Search for the cell housing the specified text and yield its [x, y] center coordinate. 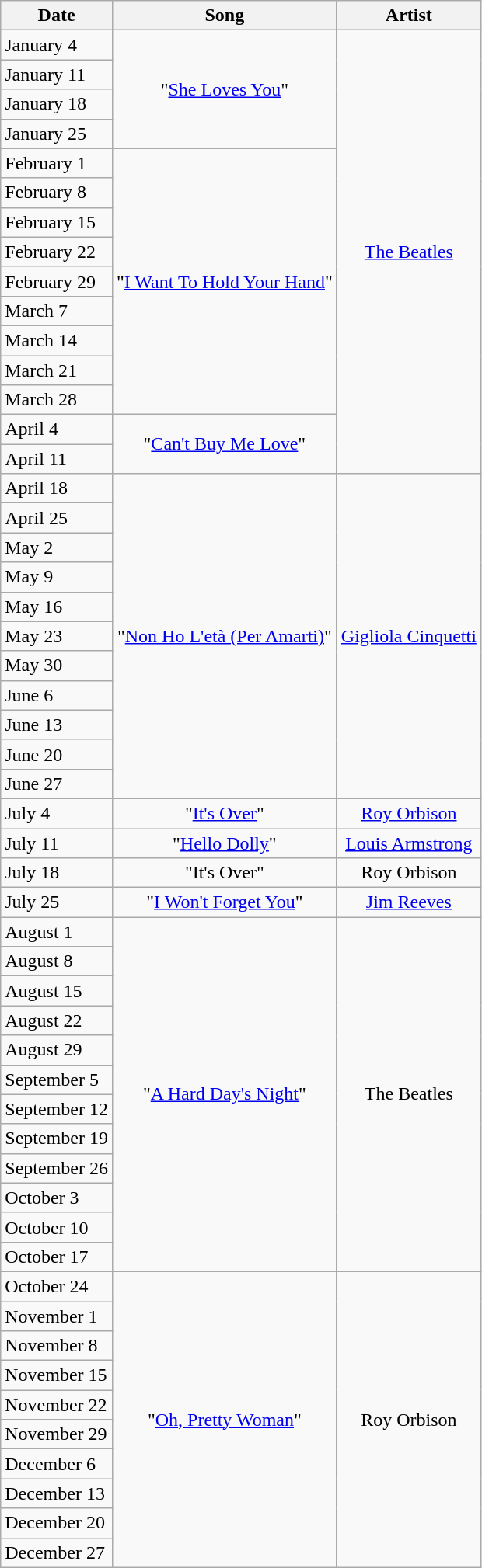
February 15 [57, 222]
August 1 [57, 932]
August 8 [57, 961]
July 18 [57, 873]
August 29 [57, 1050]
November 1 [57, 1316]
March 21 [57, 370]
August 22 [57, 1020]
September 5 [57, 1080]
December 6 [57, 1464]
May 2 [57, 548]
November 8 [57, 1346]
February 22 [57, 252]
July 4 [57, 813]
Jim Reeves [409, 902]
January 4 [57, 45]
December 13 [57, 1493]
February 1 [57, 163]
August 15 [57, 991]
May 23 [57, 636]
November 22 [57, 1405]
July 25 [57, 902]
"Oh, Pretty Woman" [224, 1420]
March 7 [57, 311]
February 8 [57, 193]
"A Hard Day's Night" [224, 1095]
January 18 [57, 104]
"I Won't Forget You" [224, 902]
March 14 [57, 340]
Date [57, 16]
June 6 [57, 695]
September 12 [57, 1109]
April 4 [57, 429]
April 18 [57, 488]
December 27 [57, 1552]
May 16 [57, 607]
October 3 [57, 1198]
January 11 [57, 75]
Song [224, 16]
September 26 [57, 1168]
October 24 [57, 1286]
October 17 [57, 1257]
June 13 [57, 725]
Artist [409, 16]
February 29 [57, 281]
January 25 [57, 134]
November 15 [57, 1375]
"Hello Dolly" [224, 843]
June 20 [57, 754]
Gigliola Cinquetti [409, 637]
April 11 [57, 459]
September 19 [57, 1139]
March 28 [57, 400]
June 27 [57, 784]
July 11 [57, 843]
"I Want To Hold Your Hand" [224, 281]
May 30 [57, 666]
"She Loves You" [224, 89]
May 9 [57, 577]
"Non Ho L'età (Per Amarti)" [224, 637]
April 25 [57, 518]
Louis Armstrong [409, 843]
December 20 [57, 1523]
"Can't Buy Me Love" [224, 444]
November 29 [57, 1434]
October 10 [57, 1227]
